Output the (X, Y) coordinate of the center of the cell containing the given text.  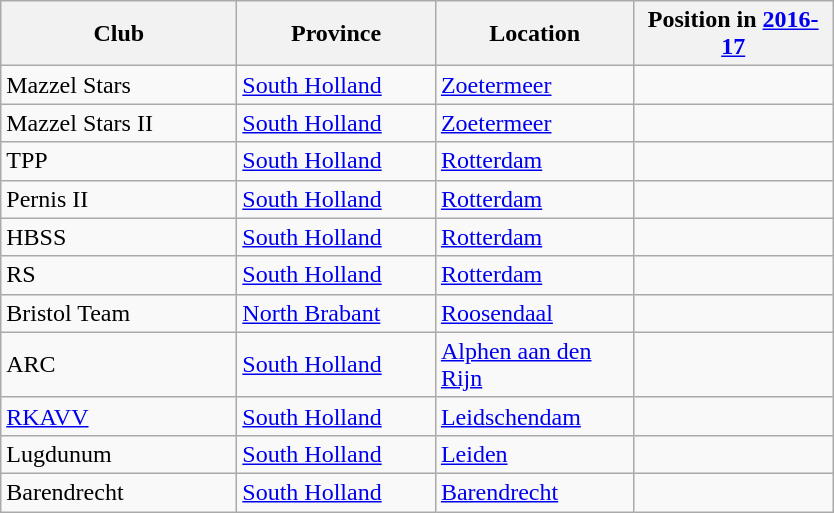
ARC (119, 364)
Club (119, 34)
Pernis II (119, 199)
RKAVV (119, 416)
Leiden (534, 454)
HBSS (119, 237)
Location (534, 34)
Alphen aan den Rijn (534, 364)
North Brabant (336, 313)
Mazzel Stars (119, 85)
Lugdunum (119, 454)
Bristol Team (119, 313)
Position in 2016-17 (734, 34)
Roosendaal (534, 313)
Province (336, 34)
Mazzel Stars II (119, 123)
TPP (119, 161)
RS (119, 275)
Leidschendam (534, 416)
